From the cell containing the given text, extract its center point as (x, y) coordinate. 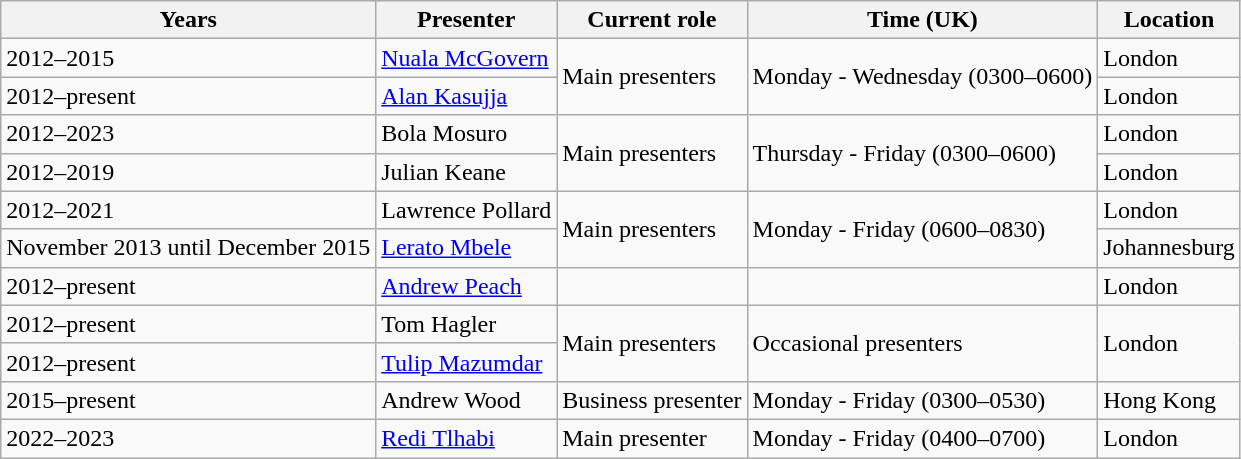
Johannesburg (1170, 248)
Monday - Friday (0300–0530) (922, 400)
Current role (652, 20)
Alan Kasujja (466, 96)
Presenter (466, 20)
Andrew Wood (466, 400)
2015–present (188, 400)
Business presenter (652, 400)
November 2013 until December 2015 (188, 248)
Location (1170, 20)
Monday - Friday (0600–0830) (922, 229)
Thursday - Friday (0300–0600) (922, 153)
2012–2015 (188, 58)
Andrew Peach (466, 286)
Lerato Mbele (466, 248)
Hong Kong (1170, 400)
Bola Mosuro (466, 134)
Monday - Friday (0400–0700) (922, 438)
Occasional presenters (922, 343)
Julian Keane (466, 172)
Tulip Mazumdar (466, 362)
Years (188, 20)
Redi Tlhabi (466, 438)
Lawrence Pollard (466, 210)
2012–2019 (188, 172)
2012–2023 (188, 134)
Nuala McGovern (466, 58)
Time (UK) (922, 20)
2012–2021 (188, 210)
Monday - Wednesday (0300–0600) (922, 77)
Main presenter (652, 438)
Tom Hagler (466, 324)
2022–2023 (188, 438)
